Identify which cell holds the provided text, then report its (x, y) central coordinate. 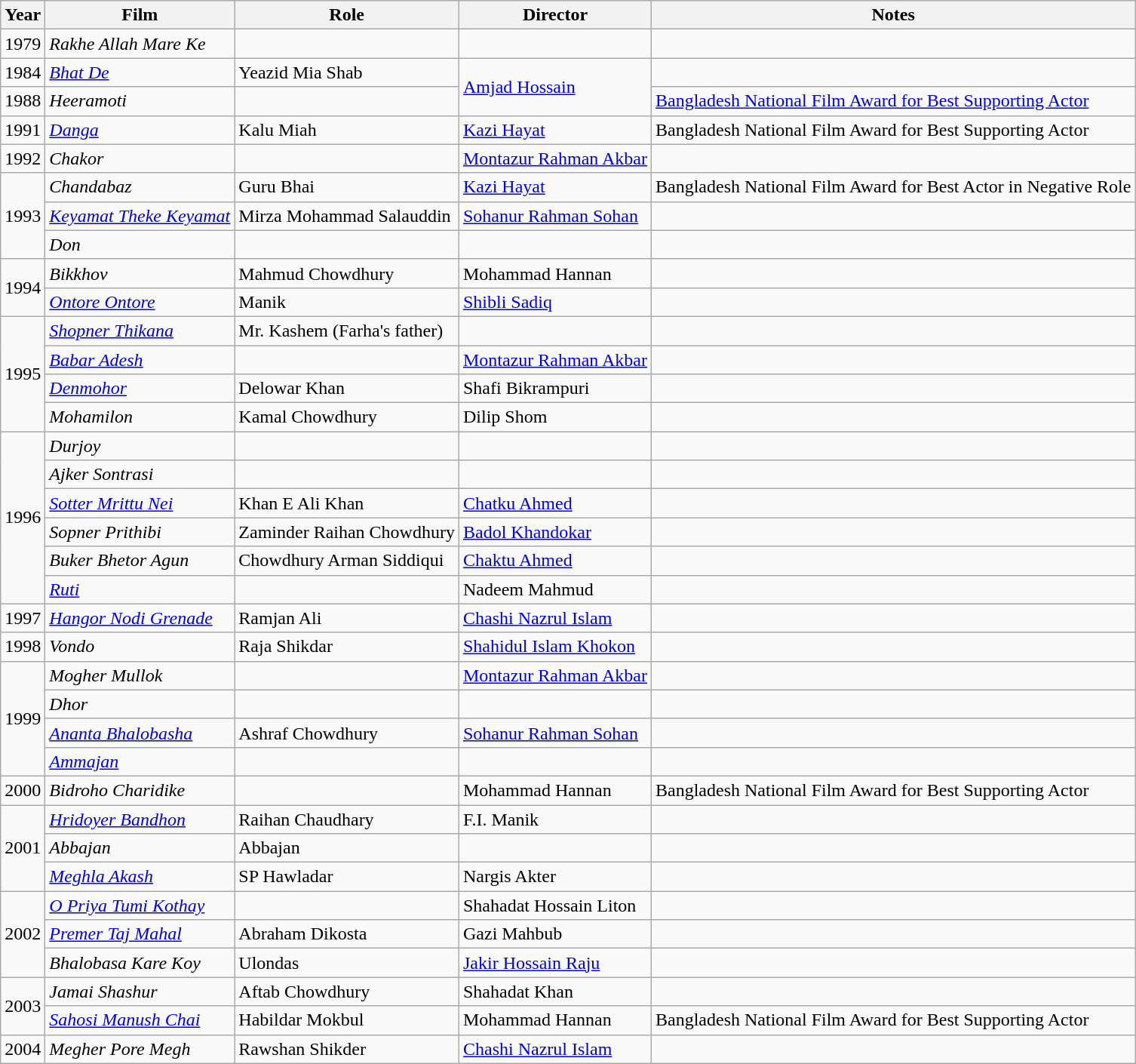
Don (140, 244)
Sopner Prithibi (140, 532)
Sotter Mrittu Nei (140, 503)
Ashraf Chowdhury (347, 733)
Mr. Kashem (Farha's father) (347, 331)
Raja Shikdar (347, 647)
1999 (23, 718)
Mohamilon (140, 417)
2003 (23, 1006)
Chaktu Ahmed (555, 561)
2004 (23, 1049)
Abraham Dikosta (347, 934)
Chatku Ahmed (555, 503)
Denmohor (140, 389)
Dilip Shom (555, 417)
F.I. Manik (555, 819)
Chowdhury Arman Siddiqui (347, 561)
1984 (23, 72)
Mahmud Chowdhury (347, 273)
2002 (23, 934)
Bikkhov (140, 273)
Heeramoti (140, 101)
Megher Pore Megh (140, 1049)
Bangladesh National Film Award for Best Actor in Negative Role (893, 187)
Keyamat Theke Keyamat (140, 216)
Film (140, 15)
Manik (347, 302)
Bhat De (140, 72)
1988 (23, 101)
Shahadat Hossain Liton (555, 906)
Babar Adesh (140, 360)
Aftab Chowdhury (347, 992)
1992 (23, 158)
Buker Bhetor Agun (140, 561)
Ulondas (347, 963)
1996 (23, 518)
Notes (893, 15)
Chandabaz (140, 187)
1991 (23, 130)
Sahosi Manush Chai (140, 1020)
Shopner Thikana (140, 331)
Raihan Chaudhary (347, 819)
Hangor Nodi Grenade (140, 618)
Role (347, 15)
2001 (23, 847)
Dhor (140, 704)
Guru Bhai (347, 187)
Rakhe Allah Mare Ke (140, 44)
Ruti (140, 589)
2000 (23, 790)
Zaminder Raihan Chowdhury (347, 532)
Khan E Ali Khan (347, 503)
Director (555, 15)
Bidroho Charidike (140, 790)
Shafi Bikrampuri (555, 389)
Shahidul Islam Khokon (555, 647)
Ammajan (140, 761)
Shahadat Khan (555, 992)
Jamai Shashur (140, 992)
Year (23, 15)
Gazi Mahbub (555, 934)
Rawshan Shikder (347, 1049)
Ontore Ontore (140, 302)
Mirza Mohammad Salauddin (347, 216)
Mogher Mullok (140, 675)
Kamal Chowdhury (347, 417)
Hridoyer Bandhon (140, 819)
Delowar Khan (347, 389)
Habildar Mokbul (347, 1020)
Kalu Miah (347, 130)
1995 (23, 374)
Jakir Hossain Raju (555, 963)
1997 (23, 618)
Shibli Sadiq (555, 302)
1993 (23, 216)
Badol Khandokar (555, 532)
Chakor (140, 158)
Durjoy (140, 446)
1994 (23, 288)
Danga (140, 130)
Bhalobasa Kare Koy (140, 963)
Meghla Akash (140, 877)
Nargis Akter (555, 877)
SP Hawladar (347, 877)
Yeazid Mia Shab (347, 72)
Amjad Hossain (555, 87)
Ramjan Ali (347, 618)
Premer Taj Mahal (140, 934)
1998 (23, 647)
1979 (23, 44)
Vondo (140, 647)
Nadeem Mahmud (555, 589)
Ananta Bhalobasha (140, 733)
Ajker Sontrasi (140, 475)
O Priya Tumi Kothay (140, 906)
